Find where the given text appears and provide that cell's center as (x, y) coordinate. 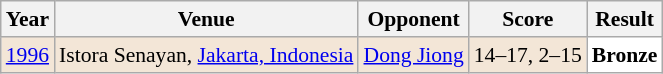
Opponent (413, 19)
Dong Jiong (413, 55)
14–17, 2–15 (528, 55)
Bronze (625, 55)
Year (28, 19)
Istora Senayan, Jakarta, Indonesia (206, 55)
Score (528, 19)
Result (625, 19)
Venue (206, 19)
1996 (28, 55)
